For the text-containing cell, return its midpoint in (X, Y) coordinate format. 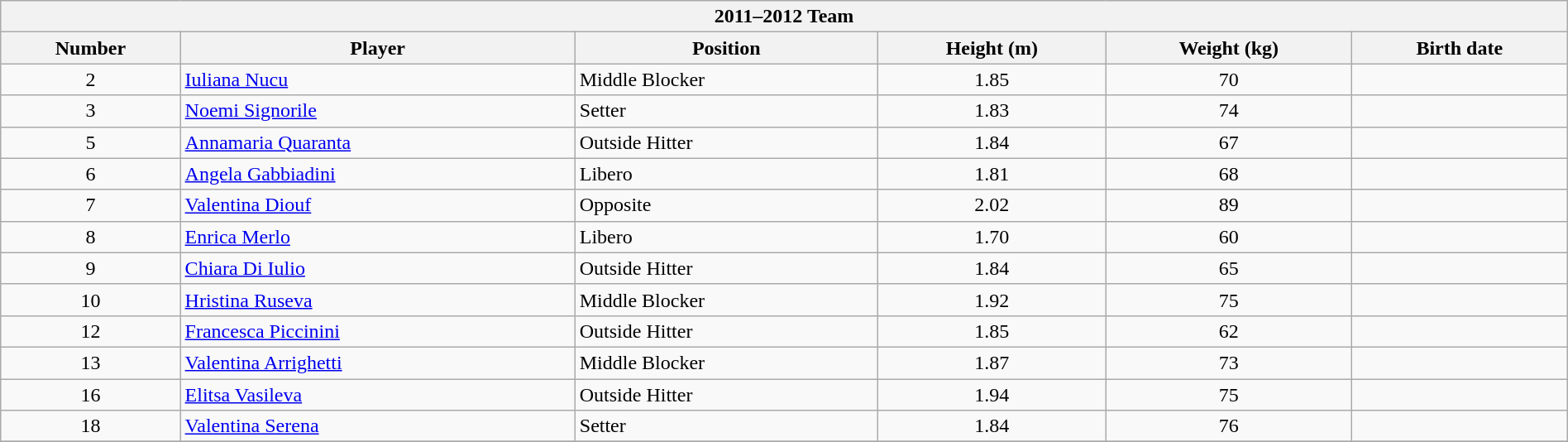
Enrica Merlo (377, 237)
Valentina Arrighetti (377, 363)
Height (m) (992, 48)
70 (1229, 79)
6 (91, 174)
Francesca Piccinini (377, 331)
Birth date (1459, 48)
89 (1229, 205)
Opposite (726, 205)
Position (726, 48)
Player (377, 48)
9 (91, 268)
7 (91, 205)
Angela Gabbiadini (377, 174)
68 (1229, 174)
62 (1229, 331)
13 (91, 363)
76 (1229, 426)
Weight (kg) (1229, 48)
Number (91, 48)
1.70 (992, 237)
Chiara Di Iulio (377, 268)
1.92 (992, 300)
65 (1229, 268)
1.81 (992, 174)
1.83 (992, 111)
2.02 (992, 205)
10 (91, 300)
16 (91, 395)
60 (1229, 237)
Noemi Signorile (377, 111)
2011–2012 Team (784, 17)
Valentina Serena (377, 426)
74 (1229, 111)
8 (91, 237)
18 (91, 426)
Elitsa Vasileva (377, 395)
5 (91, 142)
1.87 (992, 363)
Valentina Diouf (377, 205)
67 (1229, 142)
Hristina Ruseva (377, 300)
3 (91, 111)
Iuliana Nucu (377, 79)
1.94 (992, 395)
Annamaria Quaranta (377, 142)
73 (1229, 363)
12 (91, 331)
2 (91, 79)
